Determine the (x, y) coordinate at the center of the cell enclosing the given text.  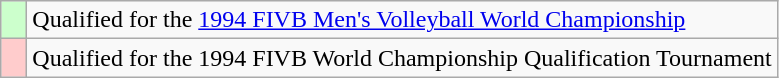
Qualified for the 1994 FIVB World Championship Qualification Tournament (402, 58)
Qualified for the 1994 FIVB Men's Volleyball World Championship (402, 20)
